Detect which cell encompasses the target text, then output its [X, Y] center coordinate. 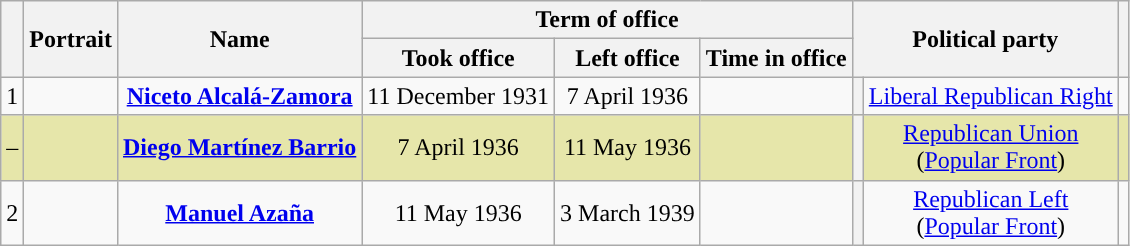
Portrait [71, 39]
11 December 1931 [458, 96]
Diego Martínez Barrio [239, 148]
Left office [628, 58]
Political party [985, 39]
2 [12, 212]
Liberal Republican Right [990, 96]
Name [239, 39]
Time in office [776, 58]
3 March 1939 [628, 212]
– [12, 148]
1 [12, 96]
Manuel Azaña [239, 212]
Took office [458, 58]
Term of office [607, 20]
Republican Left(Popular Front) [990, 212]
Republican Union(Popular Front) [990, 148]
Niceto Alcalá-Zamora [239, 96]
